Return (X, Y) of the center of cell containing provided text 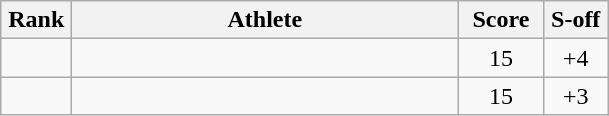
Rank (36, 20)
S-off (576, 20)
+4 (576, 58)
+3 (576, 96)
Score (501, 20)
Athlete (265, 20)
